Detect which cell encompasses the target text, then output its [x, y] center coordinate. 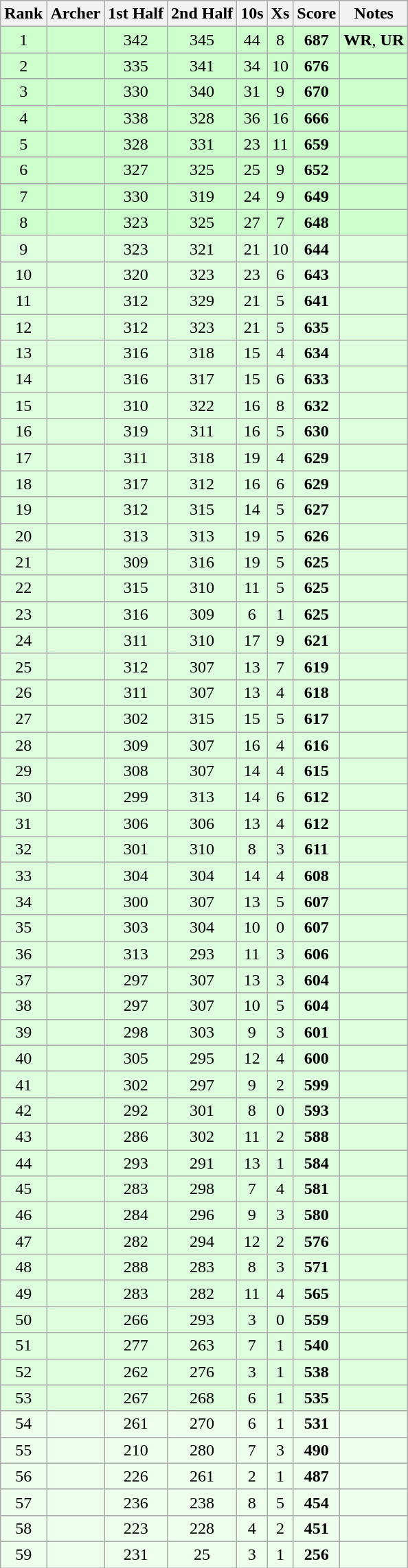
687 [317, 40]
37 [23, 980]
535 [317, 1398]
490 [317, 1450]
236 [136, 1502]
600 [317, 1058]
55 [23, 1450]
262 [136, 1372]
644 [317, 248]
635 [317, 327]
608 [317, 876]
228 [202, 1528]
634 [317, 353]
238 [202, 1502]
263 [202, 1346]
340 [202, 92]
320 [136, 274]
223 [136, 1528]
284 [136, 1215]
616 [317, 745]
Notes [374, 14]
47 [23, 1241]
29 [23, 771]
288 [136, 1267]
294 [202, 1241]
40 [23, 1058]
51 [23, 1346]
231 [136, 1554]
268 [202, 1398]
22 [23, 588]
666 [317, 118]
641 [317, 301]
57 [23, 1502]
299 [136, 797]
331 [202, 144]
606 [317, 954]
277 [136, 1346]
33 [23, 876]
531 [317, 1424]
601 [317, 1032]
Rank [23, 14]
611 [317, 850]
266 [136, 1320]
649 [317, 196]
335 [136, 66]
327 [136, 170]
Xs [280, 14]
593 [317, 1110]
345 [202, 40]
43 [23, 1136]
45 [23, 1189]
50 [23, 1320]
32 [23, 850]
286 [136, 1136]
Score [317, 14]
632 [317, 406]
540 [317, 1346]
56 [23, 1476]
292 [136, 1110]
576 [317, 1241]
1st Half [136, 14]
270 [202, 1424]
280 [202, 1450]
291 [202, 1163]
Archer [76, 14]
28 [23, 745]
52 [23, 1372]
42 [23, 1110]
676 [317, 66]
256 [317, 1554]
53 [23, 1398]
538 [317, 1372]
321 [202, 248]
615 [317, 771]
659 [317, 144]
626 [317, 536]
630 [317, 432]
295 [202, 1058]
26 [23, 692]
487 [317, 1476]
584 [317, 1163]
581 [317, 1189]
58 [23, 1528]
454 [317, 1502]
342 [136, 40]
580 [317, 1215]
267 [136, 1398]
305 [136, 1058]
599 [317, 1084]
20 [23, 536]
571 [317, 1267]
48 [23, 1267]
619 [317, 666]
WR, UR [374, 40]
643 [317, 274]
39 [23, 1032]
341 [202, 66]
49 [23, 1294]
565 [317, 1294]
338 [136, 118]
652 [317, 170]
226 [136, 1476]
2nd Half [202, 14]
648 [317, 222]
18 [23, 484]
670 [317, 92]
296 [202, 1215]
451 [317, 1528]
30 [23, 797]
627 [317, 510]
41 [23, 1084]
329 [202, 301]
300 [136, 902]
618 [317, 692]
46 [23, 1215]
322 [202, 406]
308 [136, 771]
559 [317, 1320]
588 [317, 1136]
10s [252, 14]
35 [23, 928]
621 [317, 640]
59 [23, 1554]
210 [136, 1450]
54 [23, 1424]
38 [23, 1006]
633 [317, 379]
276 [202, 1372]
617 [317, 718]
